Detect which cell encompasses the target text, then output its (X, Y) center coordinate. 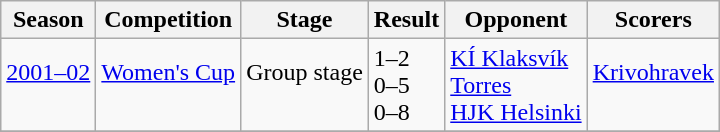
Group stage (305, 85)
Women's Cup (168, 85)
2001–02 (48, 85)
1–20–50–8 (406, 85)
Opponent (516, 20)
Competition (168, 20)
Krivohravek (653, 85)
Result (406, 20)
KÍ Klaksvík Torres HJK Helsinki (516, 85)
Stage (305, 20)
Scorers (653, 20)
Season (48, 20)
